Scan for the cell matching the given text and deliver its [x, y] coordinate at center. 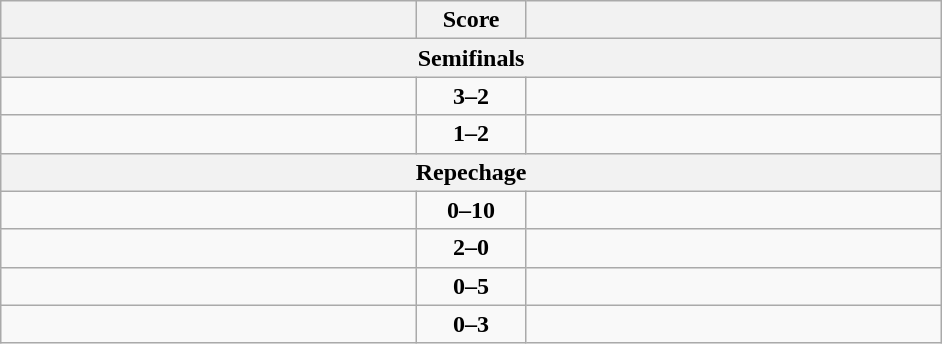
1–2 [472, 134]
Semifinals [472, 58]
2–0 [472, 248]
Score [472, 20]
Repechage [472, 172]
0–10 [472, 210]
0–3 [472, 324]
0–5 [472, 286]
3–2 [472, 96]
